For the text-containing cell, return its midpoint in (X, Y) coordinate format. 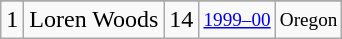
Oregon (308, 20)
1 (12, 20)
1999–00 (237, 20)
14 (182, 20)
Loren Woods (94, 20)
